Search for the cell housing the specified text and yield its (X, Y) center coordinate. 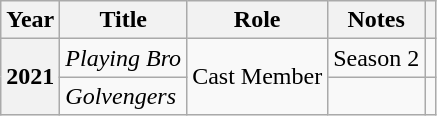
Golvengers (124, 96)
Cast Member (258, 77)
Role (258, 20)
Year (30, 20)
Notes (376, 20)
Season 2 (376, 58)
2021 (30, 77)
Playing Bro (124, 58)
Title (124, 20)
